Find where the given text appears and provide that cell's center as [X, Y] coordinate. 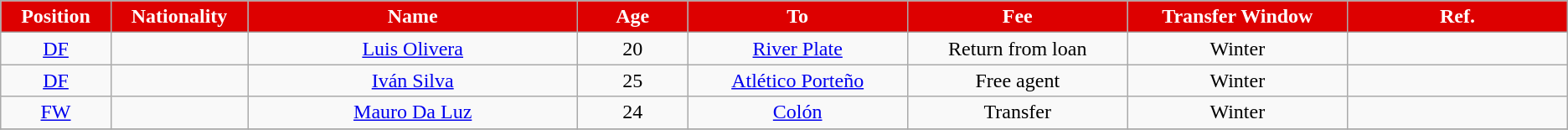
20 [633, 49]
Atlético Porteño [797, 81]
Return from loan [1017, 49]
Ref. [1457, 17]
River Plate [797, 49]
Iván Silva [413, 81]
Transfer Window [1238, 17]
25 [633, 81]
Colón [797, 112]
Nationality [179, 17]
To [797, 17]
Free agent [1017, 81]
Age [633, 17]
Luis Olivera [413, 49]
Transfer [1017, 112]
Mauro Da Luz [413, 112]
24 [633, 112]
Fee [1017, 17]
Position [56, 17]
Name [413, 17]
FW [56, 112]
